For the text-containing cell, return its midpoint in (x, y) coordinate format. 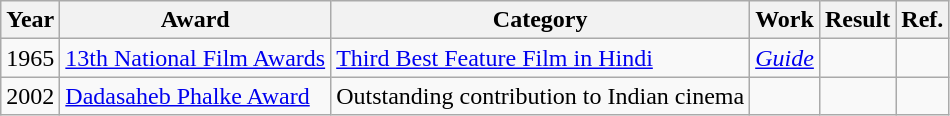
Dadasaheb Phalke Award (196, 96)
Year (30, 20)
Work (785, 20)
Guide (785, 58)
Ref. (922, 20)
2002 (30, 96)
Category (540, 20)
1965 (30, 58)
Award (196, 20)
Third Best Feature Film in Hindi (540, 58)
13th National Film Awards (196, 58)
Outstanding contribution to Indian cinema (540, 96)
Result (857, 20)
